Return [x, y] of the center of cell containing provided text 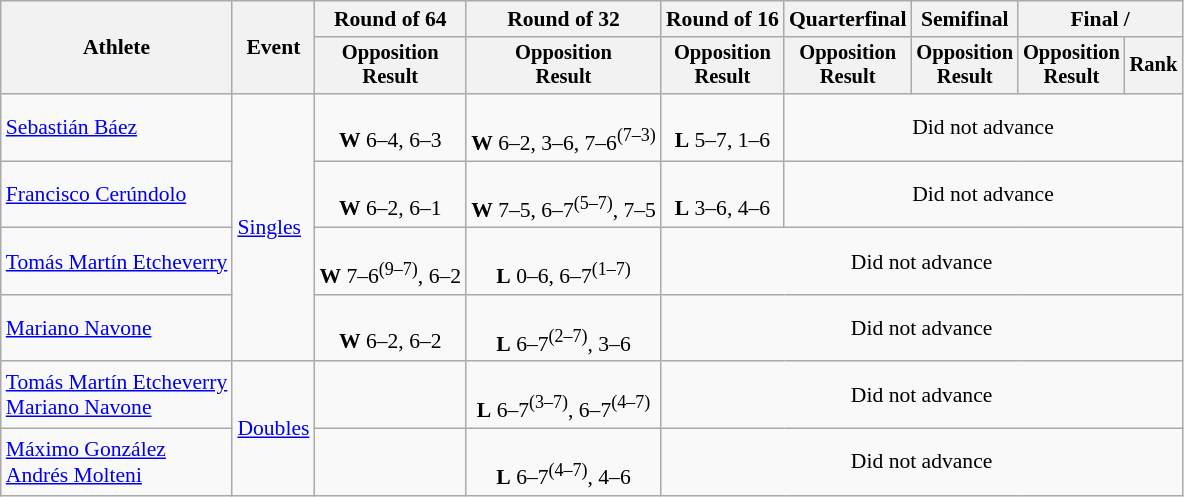
Semifinal [964, 19]
W 6–4, 6–3 [390, 128]
Sebastián Báez [117, 128]
Round of 16 [722, 19]
W 6–2, 6–2 [390, 328]
L 6–7(3–7), 6–7(4–7) [564, 396]
L 3–6, 4–6 [722, 194]
Round of 32 [564, 19]
W 6–2, 6–1 [390, 194]
W 7–5, 6–7(5–7), 7–5 [564, 194]
Rank [1154, 66]
W 7–6(9–7), 6–2 [390, 262]
Final / [1100, 19]
Máximo GonzálezAndrés Molteni [117, 462]
Quarterfinal [848, 19]
L 5–7, 1–6 [722, 128]
Tomás Martín Etcheverry [117, 262]
Doubles [273, 429]
Singles [273, 228]
Tomás Martín EtcheverryMariano Navone [117, 396]
Mariano Navone [117, 328]
L 6–7(4–7), 4–6 [564, 462]
Athlete [117, 48]
L 6–7(2–7), 3–6 [564, 328]
Event [273, 48]
W 6–2, 3–6, 7–6(7–3) [564, 128]
Round of 64 [390, 19]
Francisco Cerúndolo [117, 194]
L 0–6, 6–7(1–7) [564, 262]
